For the text-containing cell, return its midpoint in [x, y] coordinate format. 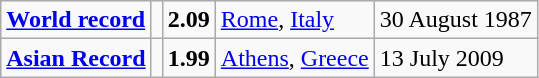
Rome, Italy [294, 20]
13 July 2009 [456, 58]
World record [76, 20]
1.99 [188, 58]
2.09 [188, 20]
30 August 1987 [456, 20]
Athens, Greece [294, 58]
Asian Record [76, 58]
